From the cell containing the given text, extract its center point as [x, y] coordinate. 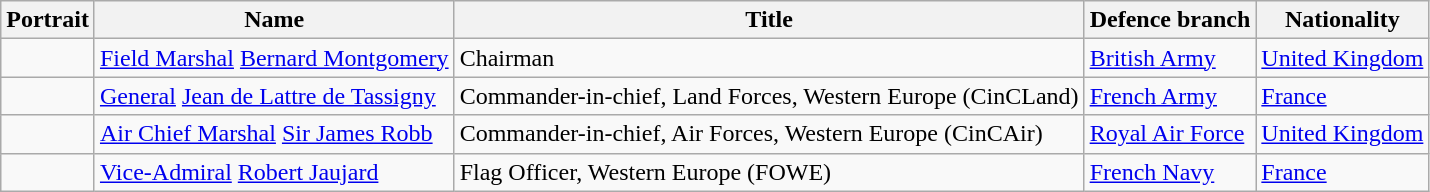
Field Marshal Bernard Montgomery [274, 58]
Commander-in-chief, Air Forces, Western Europe (CinCAir) [769, 134]
Name [274, 20]
Nationality [1342, 20]
Commander-in-chief, Land Forces, Western Europe (CinCLand) [769, 96]
French Navy [1170, 172]
Chairman [769, 58]
Vice-Admiral Robert Jaujard [274, 172]
Portrait [48, 20]
British Army [1170, 58]
Flag Officer, Western Europe (FOWE) [769, 172]
Royal Air Force [1170, 134]
French Army [1170, 96]
Air Chief Marshal Sir James Robb [274, 134]
General Jean de Lattre de Tassigny [274, 96]
Defence branch [1170, 20]
Title [769, 20]
